Provide the [X, Y] coordinate of the cell's center where the given text is located.  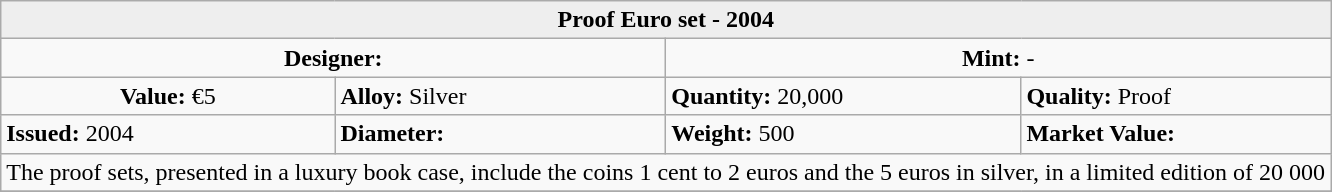
Quantity: 20,000 [844, 96]
Diameter: [500, 134]
Weight: 500 [844, 134]
Mint: - [998, 58]
The proof sets, presented in a luxury book case, include the coins 1 cent to 2 euros and the 5 euros in silver, in a limited edition of 20 000 [666, 172]
Issued: 2004 [168, 134]
Market Value: [1176, 134]
Alloy: Silver [500, 96]
Value: €5 [168, 96]
Proof Euro set - 2004 [666, 20]
Quality: Proof [1176, 96]
Designer: [334, 58]
